Search for the cell housing the specified text and yield its (x, y) center coordinate. 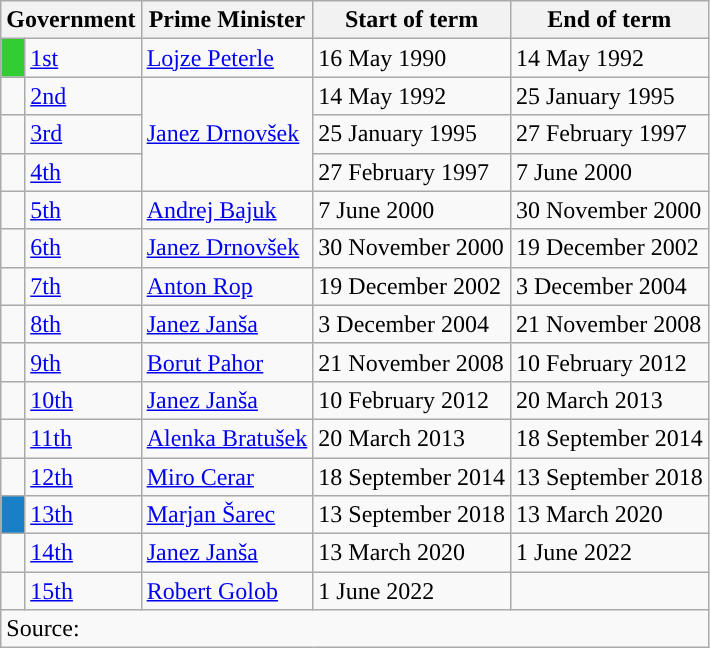
Government (71, 20)
Anton Rop (227, 286)
1st (83, 58)
7th (83, 286)
End of term (609, 20)
13th (83, 515)
12th (83, 477)
9th (83, 362)
Prime Minister (227, 20)
6th (83, 248)
Alenka Bratušek (227, 438)
15th (83, 591)
Start of term (412, 20)
2nd (83, 96)
8th (83, 324)
Source: (354, 629)
16 May 1990 (412, 58)
Lojze Peterle (227, 58)
Marjan Šarec (227, 515)
3rd (83, 134)
14th (83, 553)
Miro Cerar (227, 477)
Borut Pahor (227, 362)
10th (83, 400)
4th (83, 172)
11th (83, 438)
Robert Golob (227, 591)
5th (83, 210)
Andrej Bajuk (227, 210)
